Search for the cell housing the specified text and yield its (x, y) center coordinate. 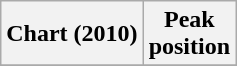
Chart (2010) (72, 34)
Peak position (189, 34)
